Locate the cell with the specified text and output its [x, y] center coordinate. 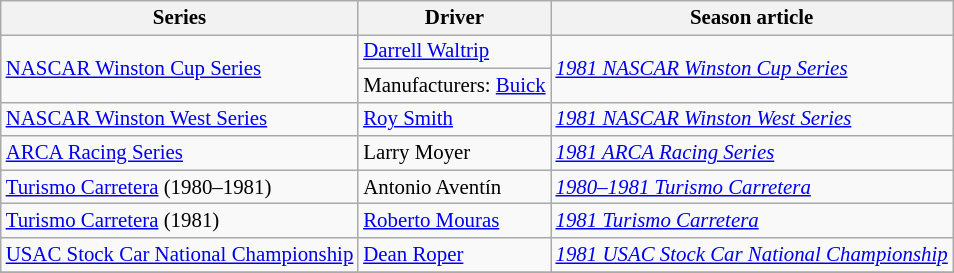
Antonio Aventín [454, 187]
1981 USAC Stock Car National Championship [752, 255]
ARCA Racing Series [180, 153]
1981 Turismo Carretera [752, 221]
1981 NASCAR Winston West Series [752, 119]
Roy Smith [454, 119]
NASCAR Winston Cup Series [180, 68]
1981 NASCAR Winston Cup Series [752, 68]
Manufacturers: Buick [454, 85]
Driver [454, 18]
Larry Moyer [454, 153]
Darrell Waltrip [454, 51]
Turismo Carretera (1981) [180, 221]
Turismo Carretera (1980–1981) [180, 187]
Season article [752, 18]
Series [180, 18]
1981 ARCA Racing Series [752, 153]
Dean Roper [454, 255]
NASCAR Winston West Series [180, 119]
Roberto Mouras [454, 221]
1980–1981 Turismo Carretera [752, 187]
USAC Stock Car National Championship [180, 255]
